Extract the (X, Y) coordinate from the center of the cell holding the provided text.  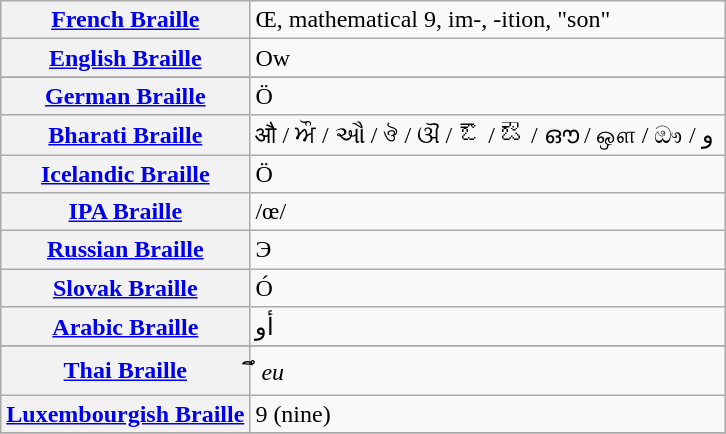
أو (488, 327)
Э (488, 250)
/œ/ (488, 212)
English Braille (126, 58)
Luxembourgish Braille (126, 414)
ึ eu (488, 370)
Thai Braille (126, 370)
Arabic Braille (126, 327)
German Braille (126, 96)
Bharati Braille (126, 135)
Œ, mathematical 9, im-, -ition, "son" (488, 20)
Icelandic Braille (126, 173)
औ / ਔ / ઔ / ঔ / ଔ / ఔ / ಔ / ഔ / ஔ / ඖ / و ‎ (488, 135)
Russian Braille (126, 250)
French Braille (126, 20)
Ó (488, 288)
IPA Braille (126, 212)
Slovak Braille (126, 288)
9 (nine) (488, 414)
Ow (488, 58)
